From the cell containing the given text, extract its center point as (X, Y) coordinate. 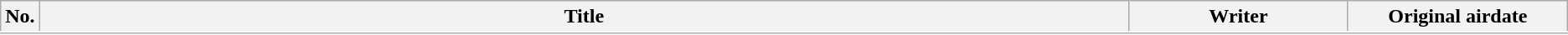
Original airdate (1457, 17)
Writer (1239, 17)
No. (20, 17)
Title (584, 17)
